Determine the (X, Y) coordinate at the center of the cell enclosing the given text.  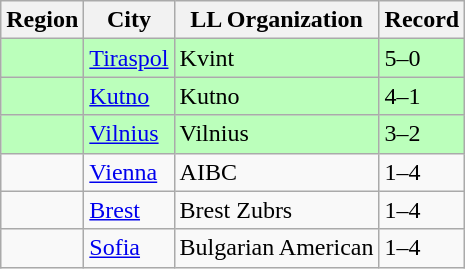
Region (42, 20)
Vienna (129, 172)
Brest (129, 210)
Sofia (129, 248)
Kvint (276, 58)
Record (422, 20)
City (129, 20)
Brest Zubrs (276, 210)
LL Organization (276, 20)
5–0 (422, 58)
Tiraspol (129, 58)
AIBC (276, 172)
4–1 (422, 96)
Bulgarian American (276, 248)
3–2 (422, 134)
